Identify which cell holds the provided text, then report its [x, y] central coordinate. 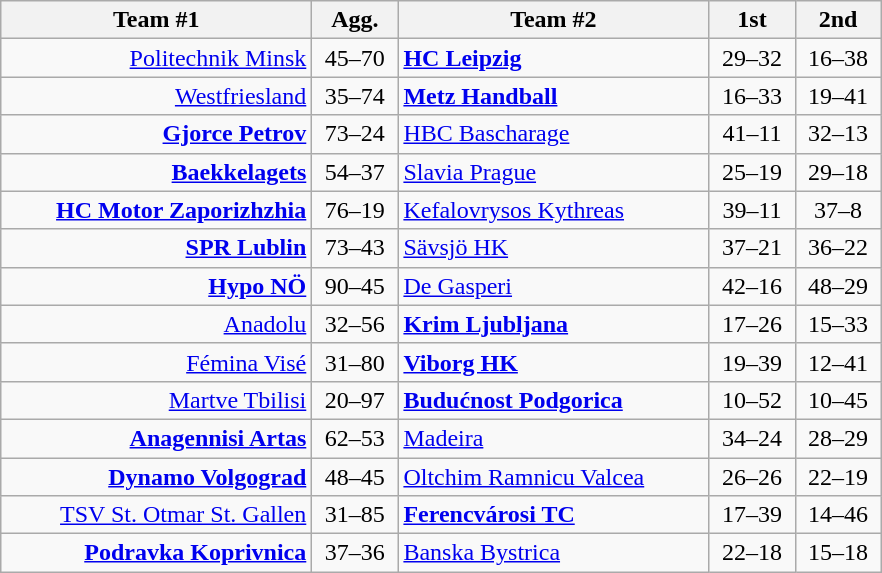
Podravka Koprivnica [156, 553]
Viborg HK [554, 362]
Agg. [355, 20]
Sävsjö HK [554, 248]
26–26 [752, 477]
SPR Lublin [156, 248]
HBC Bascharage [554, 134]
29–18 [838, 172]
73–43 [355, 248]
37–8 [838, 210]
20–97 [355, 400]
Madeira [554, 438]
Fémina Visé [156, 362]
48–45 [355, 477]
54–37 [355, 172]
Anadolu [156, 324]
16–33 [752, 96]
Hypo NÖ [156, 286]
25–19 [752, 172]
TSV St. Otmar St. Gallen [156, 515]
Anagennisi Artas [156, 438]
17–26 [752, 324]
Politechnik Minsk [156, 58]
17–39 [752, 515]
37–36 [355, 553]
Oltchim Ramnicu Valcea [554, 477]
16–38 [838, 58]
45–70 [355, 58]
De Gasperi [554, 286]
32–13 [838, 134]
42–16 [752, 286]
Gjorce Petrov [156, 134]
14–46 [838, 515]
Team #2 [554, 20]
Kefalovrysos Kythreas [554, 210]
39–11 [752, 210]
Westfriesland [156, 96]
Ferencvárosi TC [554, 515]
28–29 [838, 438]
35–74 [355, 96]
Dynamo Volgograd [156, 477]
HC Leipzig [554, 58]
15–18 [838, 553]
Krim Ljubljana [554, 324]
Budućnost Podgorica [554, 400]
37–21 [752, 248]
2nd [838, 20]
31–85 [355, 515]
Team #1 [156, 20]
1st [752, 20]
22–19 [838, 477]
90–45 [355, 286]
32–56 [355, 324]
76–19 [355, 210]
19–41 [838, 96]
Martve Tbilisi [156, 400]
41–11 [752, 134]
15–33 [838, 324]
73–24 [355, 134]
HC Motor Zaporizhzhia [156, 210]
19–39 [752, 362]
Metz Handball [554, 96]
10–45 [838, 400]
22–18 [752, 553]
12–41 [838, 362]
Baekkelagets [156, 172]
10–52 [752, 400]
36–22 [838, 248]
29–32 [752, 58]
31–80 [355, 362]
34–24 [752, 438]
62–53 [355, 438]
Banska Bystrica [554, 553]
48–29 [838, 286]
Slavia Prague [554, 172]
